Return (x, y) of the center of cell containing provided text 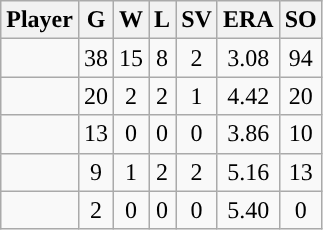
8 (162, 58)
ERA (248, 20)
W (132, 20)
G (96, 20)
3.08 (248, 58)
9 (96, 172)
15 (132, 58)
3.86 (248, 134)
10 (300, 134)
SO (300, 20)
38 (96, 58)
4.42 (248, 96)
5.40 (248, 210)
SV (197, 20)
5.16 (248, 172)
L (162, 20)
94 (300, 58)
Player (40, 20)
